Return the (x, y) coordinate for the center point of the cell that contains the specified text.  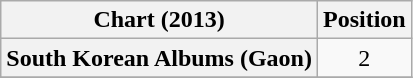
Position (364, 20)
Chart (2013) (160, 20)
South Korean Albums (Gaon) (160, 58)
2 (364, 58)
